From the cell containing the given text, extract its center point as (x, y) coordinate. 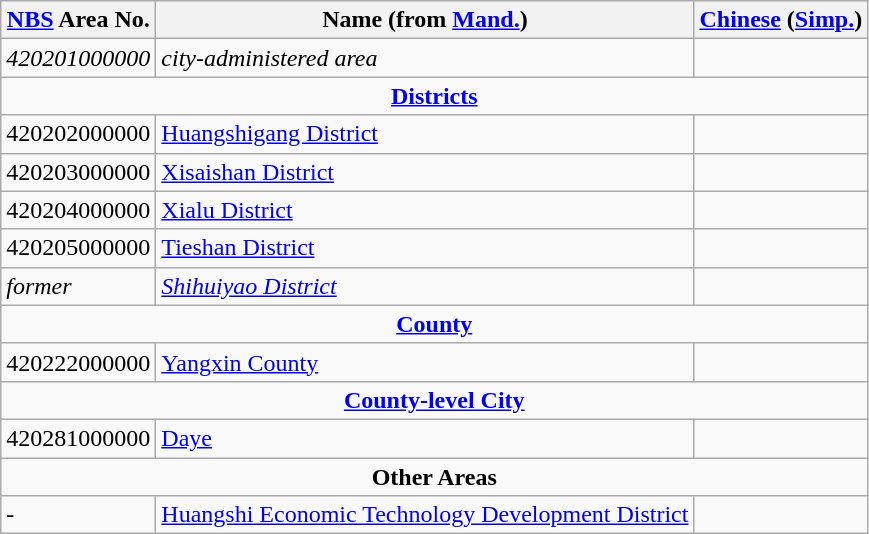
Tieshan District (425, 248)
420204000000 (78, 210)
Districts (434, 96)
420205000000 (78, 248)
420281000000 (78, 438)
County (434, 324)
Chinese (Simp.) (781, 20)
Xialu District (425, 210)
city-administered area (425, 58)
420222000000 (78, 362)
Yangxin County (425, 362)
Xisaishan District (425, 172)
Name (from Mand.) (425, 20)
Huangshigang District (425, 134)
County-level City (434, 400)
420203000000 (78, 172)
Other Areas (434, 477)
Shihuiyao District (425, 286)
- (78, 515)
420202000000 (78, 134)
Daye (425, 438)
NBS Area No. (78, 20)
420201000000 (78, 58)
former (78, 286)
Huangshi Economic Technology Development District (425, 515)
